Identify which cell holds the provided text, then report its (x, y) central coordinate. 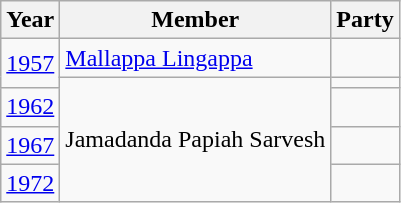
1972 (30, 183)
Jamadanda Papiah Sarvesh (196, 140)
Mallappa Lingappa (196, 58)
Year (30, 20)
Party (365, 20)
1957 (30, 64)
Member (196, 20)
1962 (30, 107)
1967 (30, 145)
